For the text-containing cell, return its midpoint in (X, Y) coordinate format. 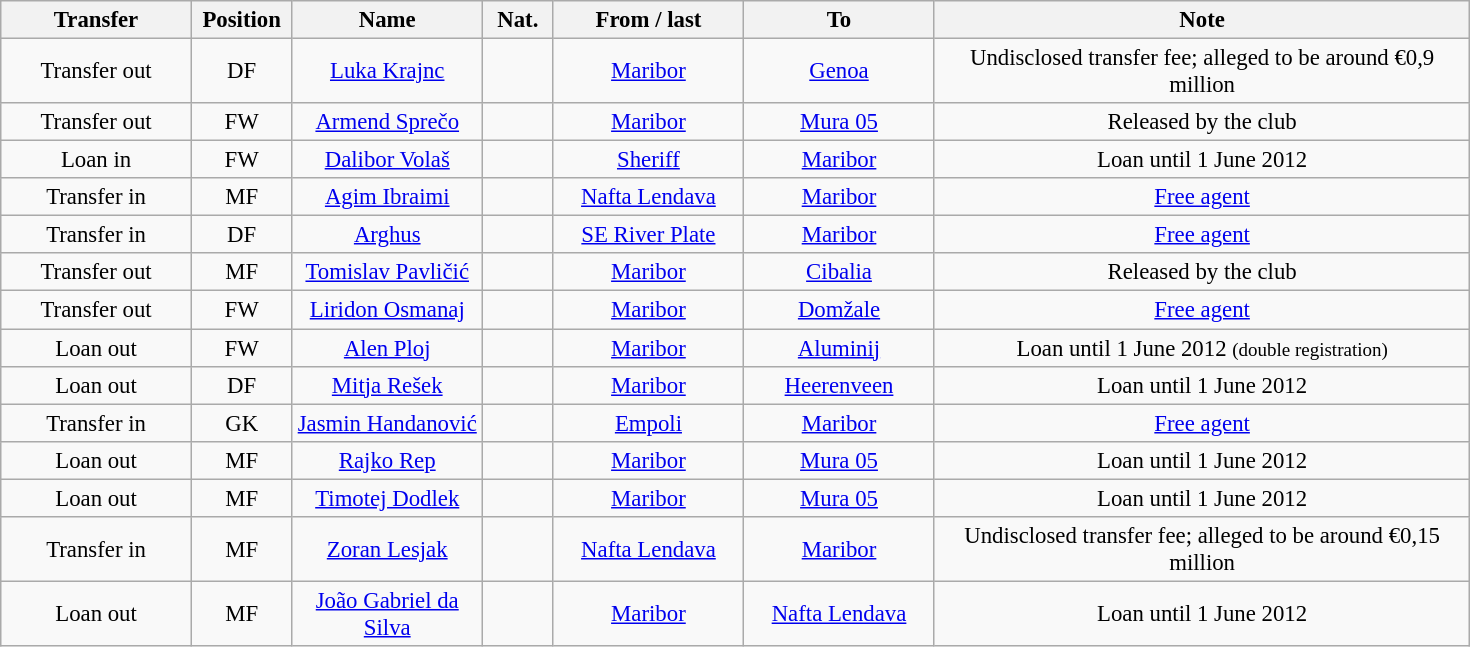
Nat. (518, 20)
Liridon Osmanaj (388, 310)
Aluminij (840, 348)
Tomislav Pavličić (388, 273)
Luka Krajnc (388, 72)
Dalibor Volaš (388, 160)
Mitja Rešek (388, 385)
SE River Plate (648, 235)
Genoa (840, 72)
Jasmin Handanović (388, 423)
Sheriff (648, 160)
Heerenveen (840, 385)
Transfer (96, 20)
Cibalia (840, 273)
Note (1202, 20)
Armend Sprečo (388, 122)
GK (242, 423)
Agim Ibraimi (388, 197)
Name (388, 20)
Rajko Rep (388, 460)
Position (242, 20)
Undisclosed transfer fee; alleged to be around €0,9 million (1202, 72)
Loan until 1 June 2012 (double registration) (1202, 348)
Domžale (840, 310)
Empoli (648, 423)
Zoran Lesjak (388, 550)
Alen Ploj (388, 348)
To (840, 20)
Arghus (388, 235)
Loan in (96, 160)
Timotej Dodlek (388, 498)
João Gabriel da Silva (388, 614)
From / last (648, 20)
Undisclosed transfer fee; alleged to be around €0,15 million (1202, 550)
